Find where the given text appears and provide that cell's center as [x, y] coordinate. 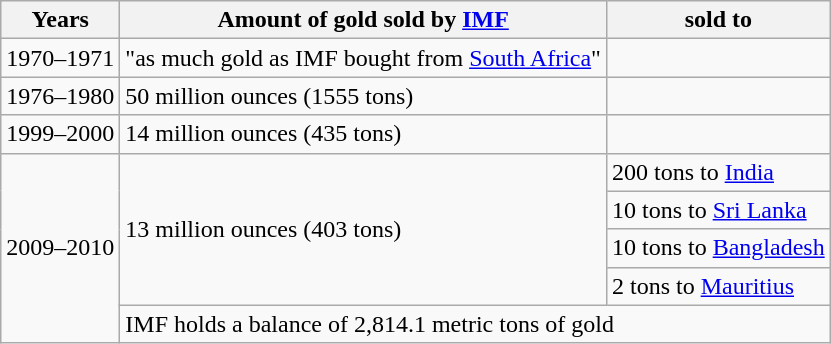
Years [60, 20]
1970–1971 [60, 58]
"as much gold as IMF bought from South Africa" [364, 58]
2009–2010 [60, 248]
13 million ounces (403 tons) [364, 229]
Amount of gold sold by IMF [364, 20]
50 million ounces (1555 tons) [364, 96]
IMF holds a balance of 2,814.1 metric tons of gold [475, 324]
10 tons to Bangladesh [718, 248]
1999–2000 [60, 134]
14 million ounces (435 tons) [364, 134]
2 tons to Mauritius [718, 286]
1976–1980 [60, 96]
200 tons to India [718, 172]
10 tons to Sri Lanka [718, 210]
sold to [718, 20]
